Detect which cell encompasses the target text, then output its (X, Y) center coordinate. 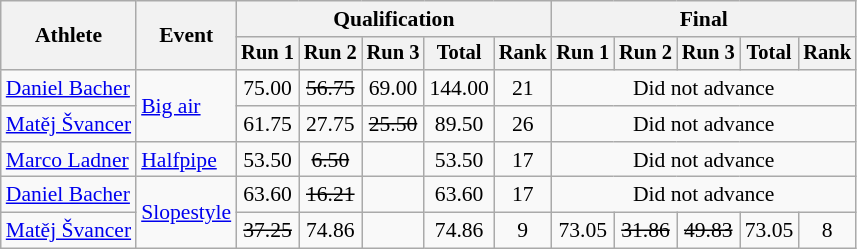
37.25 (268, 231)
89.50 (458, 124)
61.75 (268, 124)
Big air (186, 106)
31.86 (646, 231)
Halfpipe (186, 160)
25.50 (394, 124)
Qualification (394, 19)
56.75 (330, 88)
9 (523, 231)
Event (186, 36)
16.21 (330, 195)
69.00 (394, 88)
49.83 (708, 231)
26 (523, 124)
8 (827, 231)
21 (523, 88)
Slopestyle (186, 212)
144.00 (458, 88)
Athlete (68, 36)
75.00 (268, 88)
Final (703, 19)
6.50 (330, 160)
27.75 (330, 124)
Marco Ladner (68, 160)
